Extract the (X, Y) coordinate from the center of the cell holding the provided text.  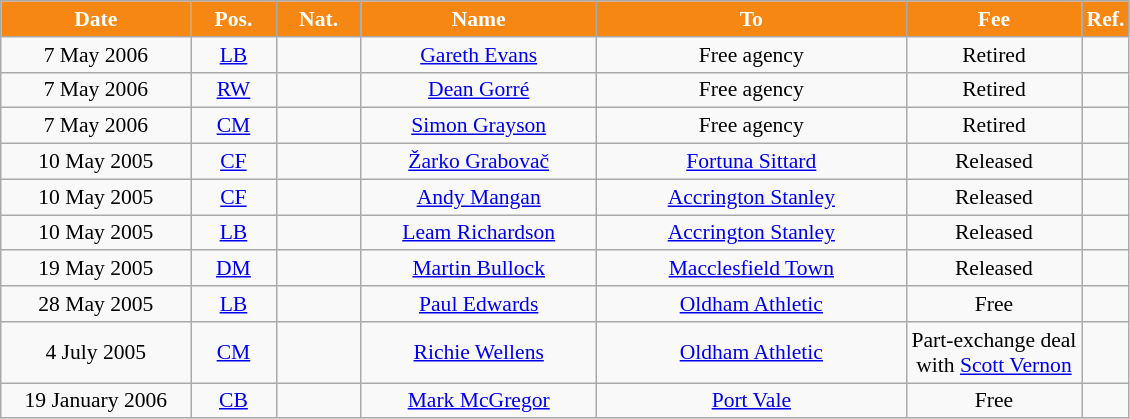
Mark McGregor (478, 401)
28 May 2005 (96, 304)
Gareth Evans (478, 55)
19 January 2006 (96, 401)
Pos. (234, 19)
To (751, 19)
Fee (994, 19)
Dean Gorré (478, 90)
Date (96, 19)
Port Vale (751, 401)
Nat. (318, 19)
RW (234, 90)
Richie Wellens (478, 352)
Paul Edwards (478, 304)
Ref. (1106, 19)
Andy Mangan (478, 197)
Martin Bullock (478, 269)
Name (478, 19)
Simon Grayson (478, 126)
19 May 2005 (96, 269)
Part-exchange deal with Scott Vernon (994, 352)
Fortuna Sittard (751, 162)
Žarko Grabovač (478, 162)
CB (234, 401)
4 July 2005 (96, 352)
DM (234, 269)
Macclesfield Town (751, 269)
Leam Richardson (478, 233)
